Locate the cell with the specified text and output its [X, Y] center coordinate. 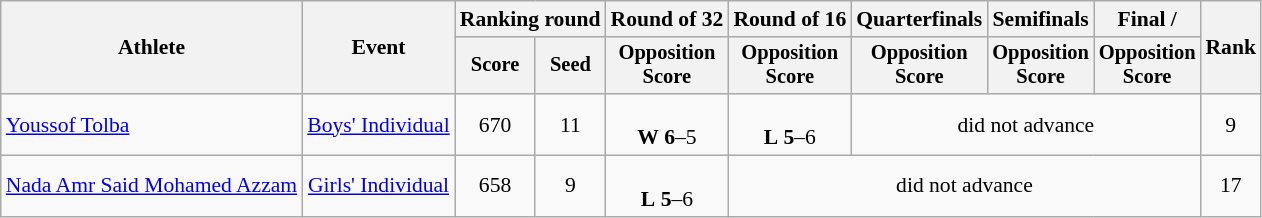
Girls' Individual [378, 186]
Quarterfinals [919, 19]
Score [496, 66]
Youssof Tolba [152, 124]
11 [570, 124]
Event [378, 48]
Final / [1148, 19]
Round of 32 [666, 19]
Athlete [152, 48]
658 [496, 186]
W 6–5 [666, 124]
Ranking round [530, 19]
Nada Amr Said Mohamed Azzam [152, 186]
17 [1230, 186]
Rank [1230, 48]
670 [496, 124]
Boys' Individual [378, 124]
Seed [570, 66]
Semifinals [1040, 19]
Round of 16 [790, 19]
